Identify which cell holds the provided text, then report its (X, Y) central coordinate. 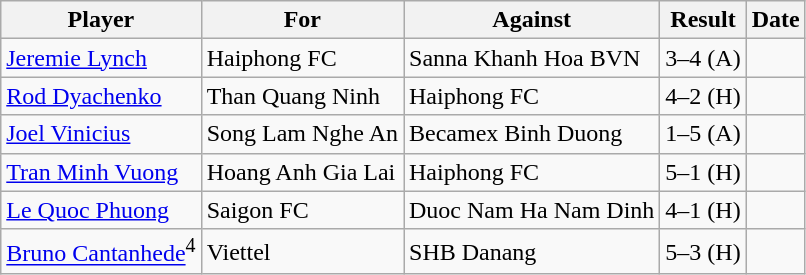
Sanna Khanh Hoa BVN (532, 58)
5–1 (H) (703, 172)
Result (703, 20)
3–4 (A) (703, 58)
5–3 (H) (703, 252)
Duoc Nam Ha Nam Dinh (532, 210)
4–1 (H) (703, 210)
Becamex Binh Duong (532, 134)
Joel Vinicius (101, 134)
Le Quoc Phuong (101, 210)
Against (532, 20)
Song Lam Nghe An (302, 134)
Tran Minh Vuong (101, 172)
Hoang Anh Gia Lai (302, 172)
Bruno Cantanhede4 (101, 252)
Viettel (302, 252)
1–5 (A) (703, 134)
Than Quang Ninh (302, 96)
Jeremie Lynch (101, 58)
Date (776, 20)
Player (101, 20)
For (302, 20)
SHB Danang (532, 252)
4–2 (H) (703, 96)
Rod Dyachenko (101, 96)
Saigon FC (302, 210)
